Extract the (x, y) coordinate from the center of the cell holding the provided text.  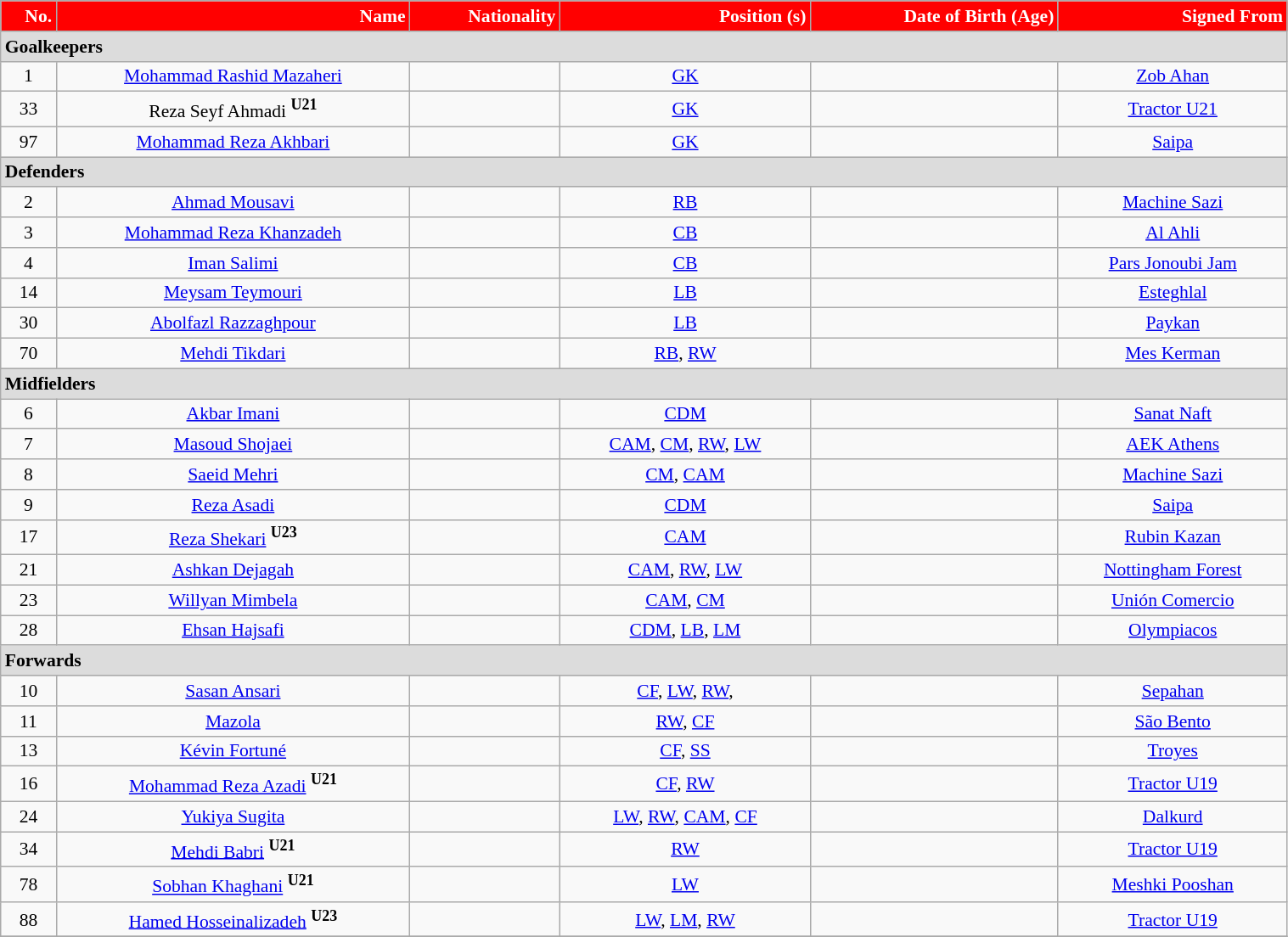
Kévin Fortuné (233, 752)
Reza Asadi (233, 505)
7 (29, 445)
Abolfazl Razzaghpour (233, 323)
33 (29, 109)
13 (29, 752)
Yukiya Sugita (233, 816)
CAM, RW, LW (684, 570)
Willyan Mimbela (233, 600)
1 (29, 76)
Tractor U21 (1173, 109)
14 (29, 293)
RW, CF (684, 721)
CM, CAM (684, 474)
88 (29, 920)
Akbar Imani (233, 414)
Masoud Shojaei (233, 445)
Name (233, 16)
Esteghlal (1173, 293)
CAM (684, 536)
Zob Ahan (1173, 76)
34 (29, 849)
Meshki Pooshan (1173, 884)
Olympiacos (1173, 631)
LW, LM, RW (684, 920)
Reza Shekari U23 (233, 536)
3 (29, 233)
RW (684, 849)
Hamed Hosseinalizadeh U23 (233, 920)
Sepahan (1173, 691)
Mehdi Babri U21 (233, 849)
Goalkeepers (644, 47)
São Bento (1173, 721)
CAM, CM (684, 600)
8 (29, 474)
Ehsan Hajsafi (233, 631)
Defenders (644, 172)
Midfielders (644, 384)
CF, SS (684, 752)
Al Ahli (1173, 233)
28 (29, 631)
RB (684, 203)
6 (29, 414)
Mohammad Rashid Mazaheri (233, 76)
78 (29, 884)
CF, LW, RW, (684, 691)
Signed From (1173, 16)
Nottingham Forest (1173, 570)
CF, RW (684, 784)
Saeid Mehri (233, 474)
11 (29, 721)
Reza Seyf Ahmadi U21 (233, 109)
97 (29, 142)
Ashkan Dejagah (233, 570)
10 (29, 691)
Ahmad Mousavi (233, 203)
RB, RW (684, 354)
16 (29, 784)
Pars Jonoubi Jam (1173, 263)
Mehdi Tikdari (233, 354)
Dalkurd (1173, 816)
Paykan (1173, 323)
Date of Birth (Age) (934, 16)
AEK Athens (1173, 445)
Mohammad Reza Akhbari (233, 142)
Sanat Naft (1173, 414)
Troyes (1173, 752)
70 (29, 354)
CDM, LB, LM (684, 631)
17 (29, 536)
Rubin Kazan (1173, 536)
30 (29, 323)
Meysam Teymouri (233, 293)
LW (684, 884)
2 (29, 203)
Mohammad Reza Khanzadeh (233, 233)
Unión Comercio (1173, 600)
Nationality (486, 16)
23 (29, 600)
Mohammad Reza Azadi U21 (233, 784)
Sasan Ansari (233, 691)
Sobhan Khaghani U21 (233, 884)
4 (29, 263)
Position (s) (684, 16)
Forwards (644, 661)
LW, RW, CAM, CF (684, 816)
CAM, CM, RW, LW (684, 445)
9 (29, 505)
Iman Salimi (233, 263)
21 (29, 570)
24 (29, 816)
Mazola (233, 721)
Mes Kerman (1173, 354)
No. (29, 16)
